For the text-containing cell, return its midpoint in (x, y) coordinate format. 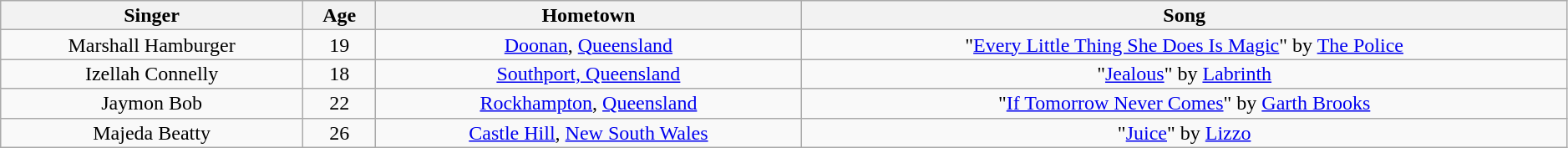
Singer (152, 15)
"Every Little Thing She Does Is Magic" by The Police (1185, 45)
Izellah Connelly (152, 74)
18 (339, 74)
26 (339, 132)
"If Tomorrow Never Comes" by Garth Brooks (1185, 104)
Hometown (588, 15)
"Jealous" by Labrinth (1185, 74)
Jaymon Bob (152, 104)
Castle Hill, New South Wales (588, 132)
19 (339, 45)
"Juice" by Lizzo (1185, 132)
Majeda Beatty (152, 132)
Age (339, 15)
22 (339, 104)
Marshall Hamburger (152, 45)
Southport, Queensland (588, 74)
Doonan, Queensland (588, 45)
Rockhampton, Queensland (588, 104)
Song (1185, 15)
